Output the [X, Y] coordinate of the center of the cell containing the given text.  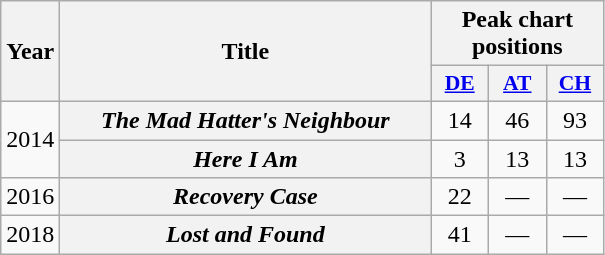
The Mad Hatter's Neighbour [246, 120]
Title [246, 52]
CH [575, 84]
2014 [30, 139]
14 [460, 120]
AT [518, 84]
2018 [30, 235]
DE [460, 84]
Peak chart positions [518, 34]
41 [460, 235]
46 [518, 120]
Here I Am [246, 159]
93 [575, 120]
Lost and Found [246, 235]
2016 [30, 197]
Year [30, 52]
Recovery Case [246, 197]
3 [460, 159]
22 [460, 197]
